Capture the cell that displays the provided text and extract its (X, Y) central coordinate. 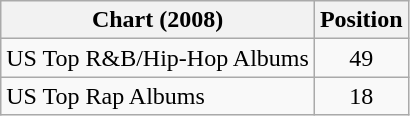
49 (361, 58)
18 (361, 96)
Chart (2008) (158, 20)
US Top Rap Albums (158, 96)
US Top R&B/Hip-Hop Albums (158, 58)
Position (361, 20)
